For the text-containing cell, return its midpoint in [x, y] coordinate format. 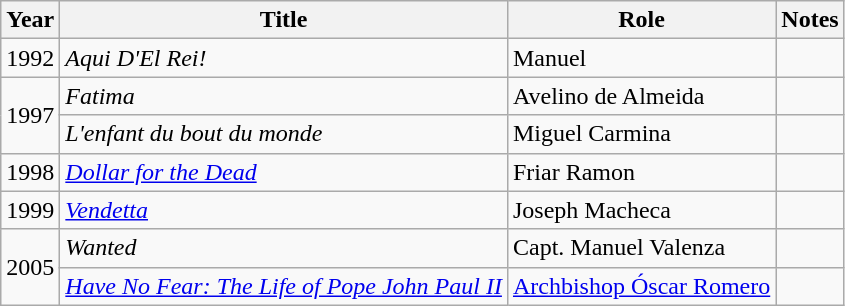
Notes [810, 20]
Title [284, 20]
L'enfant du bout du monde [284, 134]
Vendetta [284, 210]
1999 [30, 210]
1998 [30, 172]
Have No Fear: The Life of Pope John Paul II [284, 286]
Wanted [284, 248]
Role [641, 20]
1992 [30, 58]
Friar Ramon [641, 172]
Dollar for the Dead [284, 172]
Avelino de Almeida [641, 96]
1997 [30, 115]
Capt. Manuel Valenza [641, 248]
Fatima [284, 96]
Miguel Carmina [641, 134]
Year [30, 20]
Archbishop Óscar Romero [641, 286]
2005 [30, 267]
Manuel [641, 58]
Joseph Macheca [641, 210]
Aqui D'El Rei! [284, 58]
